Capture the cell that displays the provided text and extract its (X, Y) central coordinate. 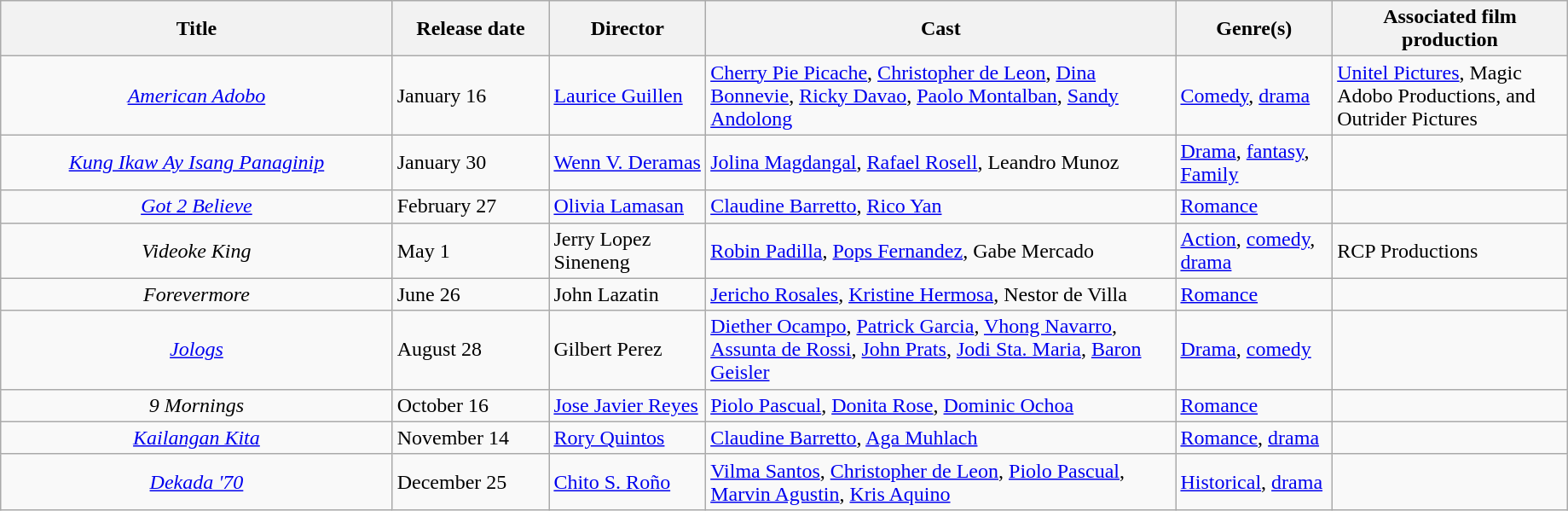
Rory Quintos (628, 438)
Title (196, 29)
Forevermore (196, 294)
February 27 (471, 206)
Got 2 Believe (196, 206)
Laurice Guillen (628, 96)
October 16 (471, 405)
Cherry Pie Picache, Christopher de Leon, Dina Bonnevie, Ricky Davao, Paolo Montalban, Sandy Andolong (941, 96)
January 30 (471, 162)
January 16 (471, 96)
Drama, comedy (1254, 350)
December 25 (471, 481)
Cast (941, 29)
Historical, drama (1254, 481)
Jerry Lopez Sineneng (628, 251)
American Adobo (196, 96)
Jologs (196, 350)
Claudine Barretto, Aga Muhlach (941, 438)
Jericho Rosales, Kristine Hermosa, Nestor de Villa (941, 294)
Comedy, drama (1254, 96)
RCP Productions (1450, 251)
Robin Padilla, Pops Fernandez, Gabe Mercado (941, 251)
Kailangan Kita (196, 438)
Kung Ikaw Ay Isang Panaginip (196, 162)
June 26 (471, 294)
November 14 (471, 438)
Vilma Santos, Christopher de Leon, Piolo Pascual, Marvin Agustin, Kris Aquino (941, 481)
Diether Ocampo, Patrick Garcia, Vhong Navarro, Assunta de Rossi, John Prats, Jodi Sta. Maria, Baron Geisler (941, 350)
Chito S. Roño (628, 481)
9 Mornings (196, 405)
John Lazatin (628, 294)
Release date (471, 29)
Videoke King (196, 251)
Director (628, 29)
Drama, fantasy, Family (1254, 162)
Piolo Pascual, Donita Rose, Dominic Ochoa (941, 405)
Unitel Pictures, Magic Adobo Productions, and Outrider Pictures (1450, 96)
Action, comedy, drama (1254, 251)
August 28 (471, 350)
Genre(s) (1254, 29)
Associated film production (1450, 29)
Olivia Lamasan (628, 206)
May 1 (471, 251)
Claudine Barretto, Rico Yan (941, 206)
Jose Javier Reyes (628, 405)
Wenn V. Deramas (628, 162)
Dekada '70 (196, 481)
Jolina Magdangal, Rafael Rosell, Leandro Munoz (941, 162)
Gilbert Perez (628, 350)
Romance, drama (1254, 438)
